Search for the cell housing the specified text and yield its (x, y) center coordinate. 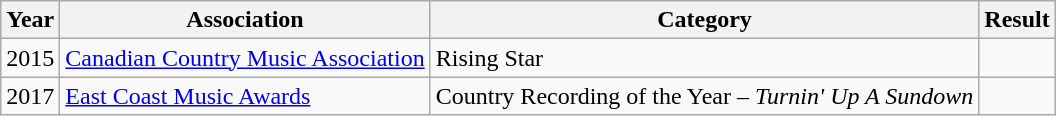
Category (704, 20)
2017 (30, 96)
Rising Star (704, 58)
Year (30, 20)
Canadian Country Music Association (245, 58)
Result (1017, 20)
2015 (30, 58)
Association (245, 20)
East Coast Music Awards (245, 96)
Country Recording of the Year – Turnin' Up A Sundown (704, 96)
